Output the (x, y) coordinate of the center of the cell containing the given text.  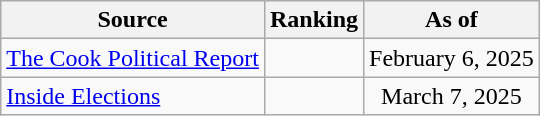
Source (133, 20)
Ranking (314, 20)
As of (452, 20)
Inside Elections (133, 96)
The Cook Political Report (133, 58)
February 6, 2025 (452, 58)
March 7, 2025 (452, 96)
